Search for the cell housing the specified text and yield its (x, y) center coordinate. 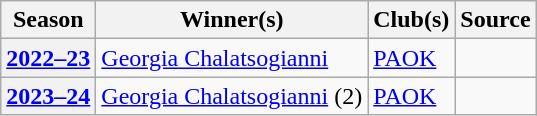
Season (48, 20)
2023–24 (48, 96)
Georgia Chalatsogianni (2) (232, 96)
Source (496, 20)
Club(s) (412, 20)
Winner(s) (232, 20)
Georgia Chalatsogianni (232, 58)
2022–23 (48, 58)
